Locate the cell with the specified text and output its (X, Y) center coordinate. 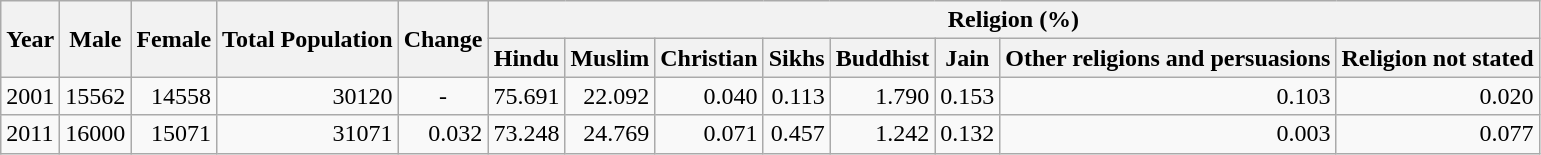
Change (443, 39)
22.092 (610, 96)
0.071 (709, 134)
16000 (96, 134)
0.457 (796, 134)
0.003 (1168, 134)
Hindu (526, 58)
0.153 (968, 96)
Jain (968, 58)
0.040 (709, 96)
73.248 (526, 134)
Total Population (308, 39)
Muslim (610, 58)
75.691 (526, 96)
Year (30, 39)
31071 (308, 134)
0.032 (443, 134)
0.113 (796, 96)
- (443, 96)
14558 (174, 96)
0.077 (1438, 134)
0.103 (1168, 96)
Religion not stated (1438, 58)
Other religions and persuasions (1168, 58)
Buddhist (882, 58)
0.132 (968, 134)
0.020 (1438, 96)
1.242 (882, 134)
15071 (174, 134)
30120 (308, 96)
Christian (709, 58)
1.790 (882, 96)
24.769 (610, 134)
15562 (96, 96)
Female (174, 39)
Sikhs (796, 58)
2011 (30, 134)
Male (96, 39)
Religion (%) (1014, 20)
2001 (30, 96)
